Identify which cell holds the provided text, then report its (x, y) central coordinate. 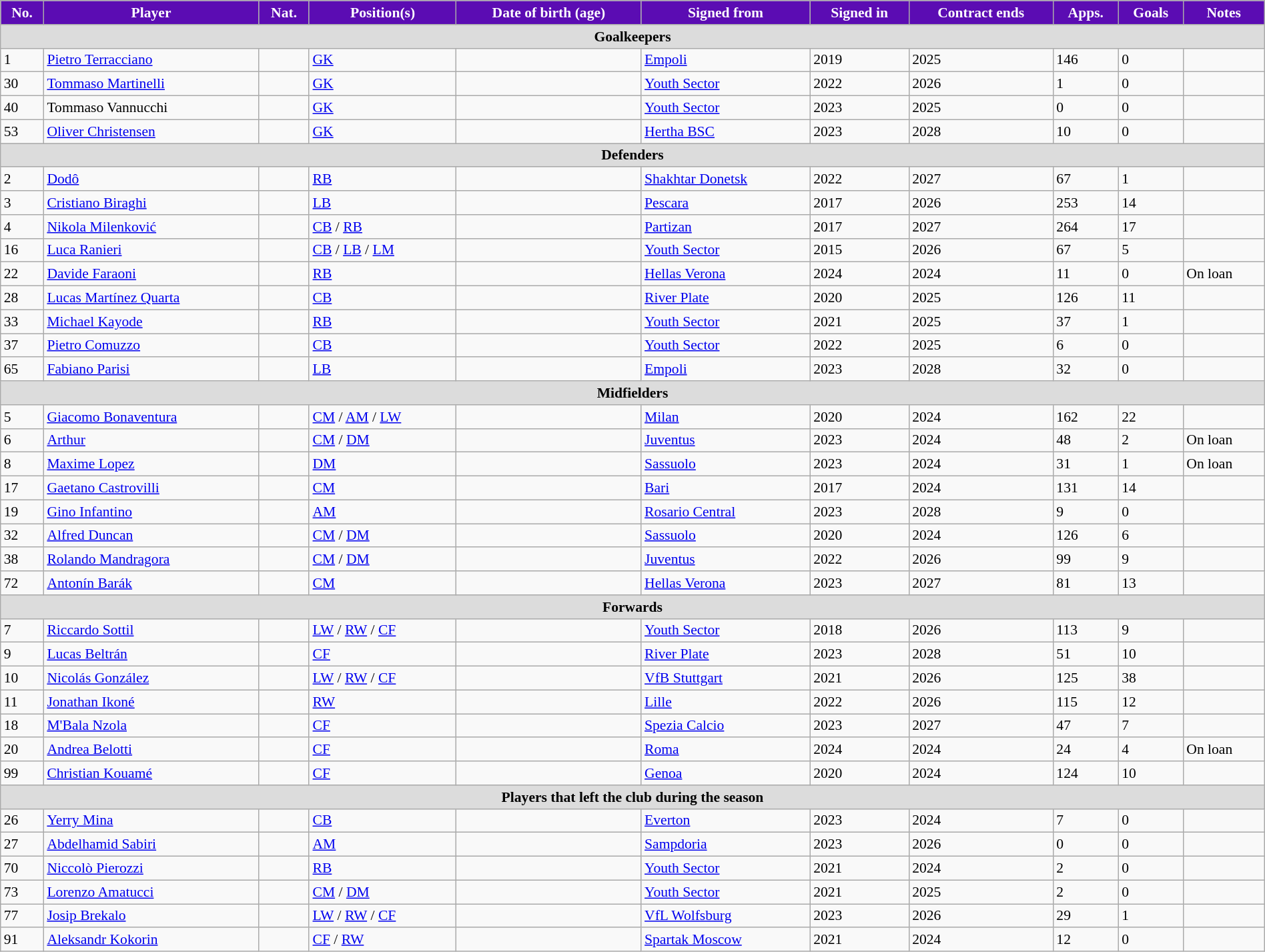
Tommaso Vannucchi (151, 108)
19 (23, 512)
Notes (1224, 13)
CB / RB (382, 227)
Gaetano Castrovilli (151, 488)
Alfred Duncan (151, 536)
Date of birth (age) (548, 13)
Goalkeepers (632, 37)
Rosario Central (726, 512)
Position(s) (382, 13)
Cristiano Biraghi (151, 203)
Forwards (632, 607)
Nicolás González (151, 678)
Luca Ranieri (151, 250)
Giacomo Bonaventura (151, 417)
Abdelhamid Sabiri (151, 845)
Tommaso Martinelli (151, 84)
Spartak Moscow (726, 940)
253 (1086, 203)
73 (23, 892)
DM (382, 464)
81 (1086, 583)
40 (23, 108)
Signed in (859, 13)
Pietro Terracciano (151, 60)
2018 (859, 630)
Sampdoria (726, 845)
Fabiano Parisi (151, 370)
91 (23, 940)
24 (1086, 750)
Milan (726, 417)
31 (1086, 464)
Defenders (632, 155)
Jonathan Ikoné (151, 702)
115 (1086, 702)
Christian Kouamé (151, 773)
No. (23, 13)
Midfielders (632, 393)
Gino Infantino (151, 512)
18 (23, 726)
47 (1086, 726)
53 (23, 131)
125 (1086, 678)
2019 (859, 60)
CB / LB / LM (382, 250)
33 (23, 322)
65 (23, 370)
CF / RW (382, 940)
264 (1086, 227)
CM / AM / LW (382, 417)
Apps. (1086, 13)
Goals (1150, 13)
Michael Kayode (151, 322)
Yerry Mina (151, 821)
Bari (726, 488)
Lille (726, 702)
Lorenzo Amatucci (151, 892)
29 (1086, 916)
Lucas Beltrán (151, 654)
Oliver Christensen (151, 131)
Players that left the club during the season (632, 797)
3 (23, 203)
124 (1086, 773)
131 (1086, 488)
Partizan (726, 227)
70 (23, 869)
Player (151, 13)
Signed from (726, 13)
30 (23, 84)
28 (23, 298)
Everton (726, 821)
Rolando Mandragora (151, 560)
8 (23, 464)
Lucas Martínez Quarta (151, 298)
Josip Brekalo (151, 916)
M'Bala Nzola (151, 726)
Nikola Milenković (151, 227)
Hertha BSC (726, 131)
113 (1086, 630)
Aleksandr Kokorin (151, 940)
2015 (859, 250)
Niccolò Pierozzi (151, 869)
VfB Stuttgart (726, 678)
Pietro Comuzzo (151, 346)
162 (1086, 417)
Maxime Lopez (151, 464)
Davide Faraoni (151, 274)
77 (23, 916)
13 (1150, 583)
Genoa (726, 773)
27 (23, 845)
Roma (726, 750)
48 (1086, 440)
20 (23, 750)
VfL Wolfsburg (726, 916)
Spezia Calcio (726, 726)
RW (382, 702)
26 (23, 821)
16 (23, 250)
51 (1086, 654)
Pescara (726, 203)
Shakhtar Donetsk (726, 179)
146 (1086, 60)
72 (23, 583)
Antonín Barák (151, 583)
Andrea Belotti (151, 750)
Contract ends (981, 13)
Dodô (151, 179)
Arthur (151, 440)
Riccardo Sottil (151, 630)
Nat. (284, 13)
